Identify which cell holds the provided text, then report its (x, y) central coordinate. 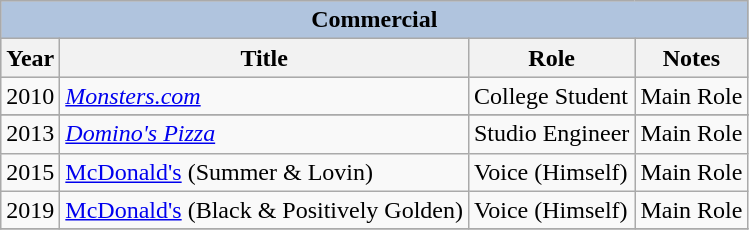
2010 (30, 96)
College Student (551, 96)
Year (30, 58)
McDonald's (Summer & Lovin) (264, 172)
Monsters.com (264, 96)
Notes (692, 58)
Domino's Pizza (264, 134)
2013 (30, 134)
Title (264, 58)
Studio Engineer (551, 134)
Commercial (374, 20)
2015 (30, 172)
2019 (30, 210)
McDonald's (Black & Positively Golden) (264, 210)
Role (551, 58)
